Determine the (X, Y) coordinate at the center of the cell enclosing the given text.  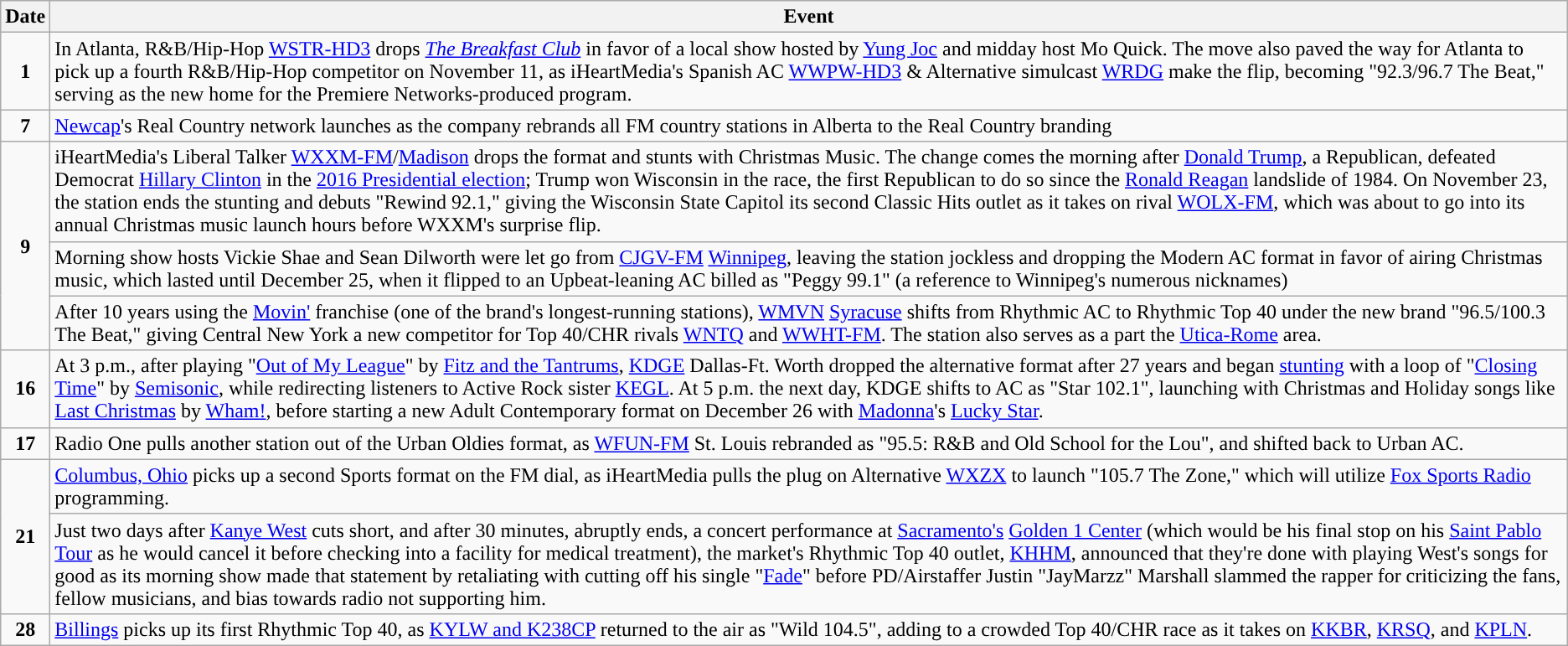
17 (25, 443)
16 (25, 389)
9 (25, 246)
Date (25, 17)
1 (25, 71)
7 (25, 126)
21 (25, 536)
Newcap's Real Country network launches as the company rebrands all FM country stations in Alberta to the Real Country branding (809, 126)
28 (25, 629)
Event (809, 17)
